Extract the [x, y] coordinate from the center of the cell holding the provided text.  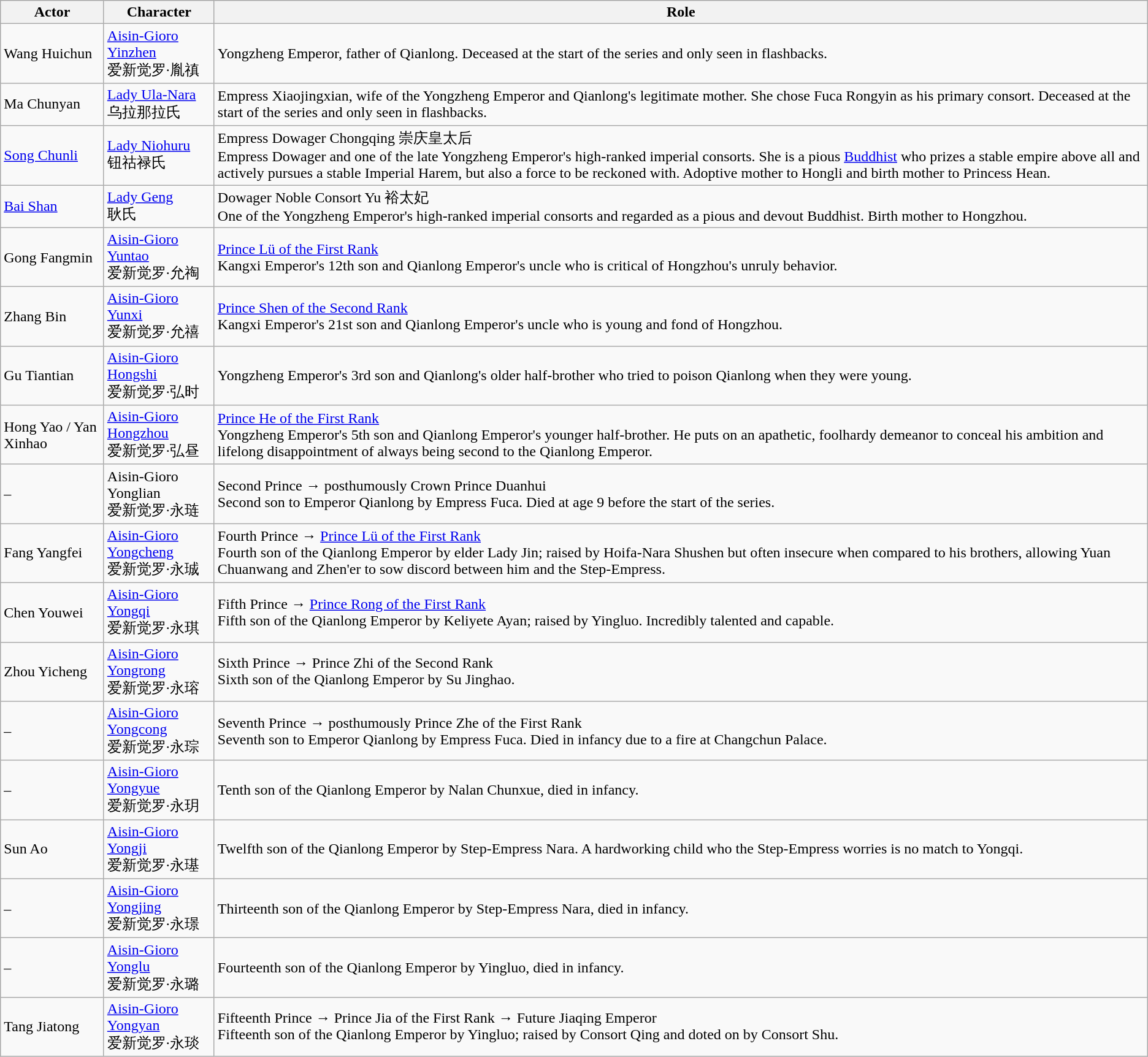
Sun Ao [53, 850]
Twelfth son of the Qianlong Emperor by Step-Empress Nara. A hardworking child who the Step-Empress worries is no match to Yongqi. [681, 850]
Lady Geng耿氏 [159, 207]
Wang Huichun [53, 54]
Prince Shen of the Second RankKangxi Emperor's 21st son and Qianlong Emperor's uncle who is young and fond of Hongzhou. [681, 316]
Tenth son of the Qianlong Emperor by Nalan Chunxue, died in infancy. [681, 790]
Aisin-Gioro Hongzhou爱新觉罗·弘昼 [159, 435]
Yongzheng Emperor's 3rd son and Qianlong's older half-brother who tried to poison Qianlong when they were young. [681, 375]
Thirteenth son of the Qianlong Emperor by Step-Empress Nara, died in infancy. [681, 909]
Hong Yao / Yan Xinhao [53, 435]
Aisin-Gioro Yongcheng爱新觉罗·永珹 [159, 553]
Fifth Prince → Prince Rong of the First RankFifth son of the Qianlong Emperor by Keliyete Ayan; raised by Yingluo. Incredibly talented and capable. [681, 612]
Ma Chunyan [53, 104]
Aisin-Gioro Yongyan爱新觉罗·永琰 [159, 1026]
Aisin-Gioro Yuntao爱新觉罗·允祹 [159, 258]
Aisin-Gioro Yongcong爱新觉罗·永琮 [159, 731]
Zhang Bin [53, 316]
Prince Lü of the First RankKangxi Emperor's 12th son and Qianlong Emperor's uncle who is critical of Hongzhou's unruly behavior. [681, 258]
Gong Fangmin [53, 258]
Fang Yangfei [53, 553]
Tang Jiatong [53, 1026]
Aisin-Gioro Yongyue爱新觉罗·永玥 [159, 790]
Lady Niohuru钮祜禄氏 [159, 156]
Aisin-Gioro Yongjing爱新觉罗·永璟 [159, 909]
Bai Shan [53, 207]
Aisin-Gioro Yunxi爱新觉罗·允禧 [159, 316]
Role [681, 12]
Aisin-Gioro Yonglu爱新觉罗·永璐 [159, 967]
Sixth Prince → Prince Zhi of the Second RankSixth son of the Qianlong Emperor by Su Jinghao. [681, 672]
Gu Tiantian [53, 375]
Aisin-Gioro Yongqi爱新觉罗·永琪 [159, 612]
Yongzheng Emperor, father of Qianlong. Deceased at the start of the series and only seen in flashbacks. [681, 54]
Second Prince → posthumously Crown Prince DuanhuiSecond son to Emperor Qianlong by Empress Fuca. Died at age 9 before the start of the series. [681, 494]
Aisin-Gioro Yongrong爱新觉罗·永瑢 [159, 672]
Aisin-Gioro Yongji爱新觉罗·永璂 [159, 850]
Aisin-Gioro Hongshi爱新觉罗·弘时 [159, 375]
Aisin-Gioro Yonglian爱新觉罗·永琏 [159, 494]
Lady Ula-Nara乌拉那拉氏 [159, 104]
Actor [53, 12]
Zhou Yicheng [53, 672]
Aisin-Gioro Yinzhen爱新觉罗·胤禛 [159, 54]
Character [159, 12]
Chen Youwei [53, 612]
Fourteenth son of the Qianlong Emperor by Yingluo, died in infancy. [681, 967]
Song Chunli [53, 156]
